Search for the cell housing the specified text and yield its [X, Y] center coordinate. 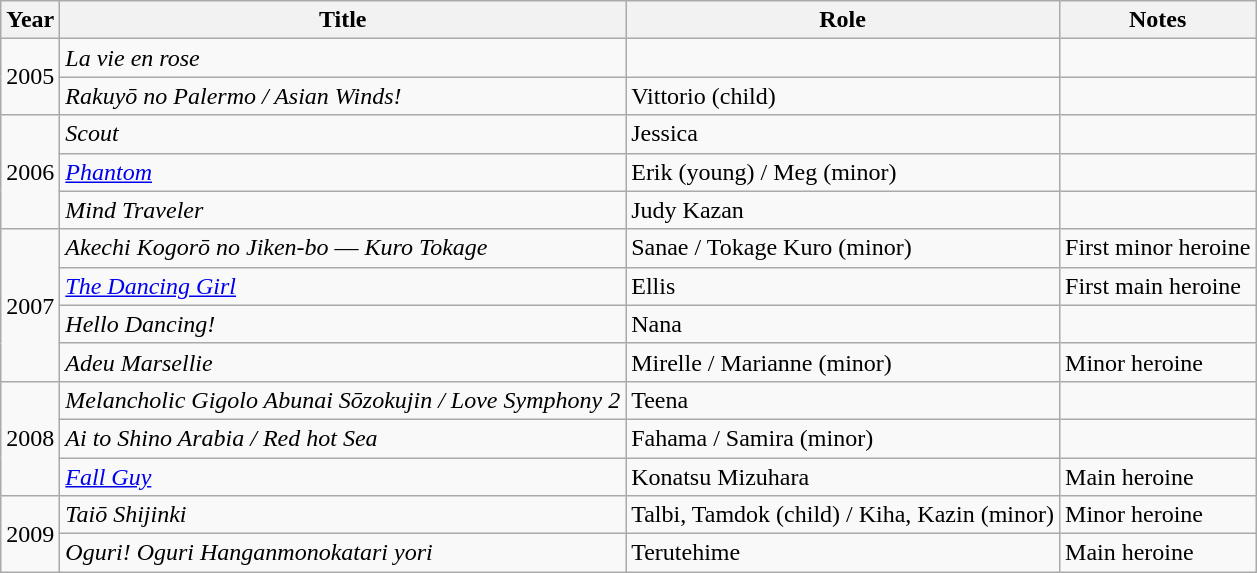
Erik (young) / Meg (minor) [843, 172]
Akechi Kogorō no Jiken-bo ― Kuro Tokage [343, 248]
Teena [843, 400]
Notes [1158, 20]
Mirelle / Marianne (minor) [843, 362]
The Dancing Girl [343, 286]
Talbi, Tamdok (child) / Kiha, Kazin (minor) [843, 515]
Ai to Shino Arabia / Red hot Sea [343, 438]
First minor heroine [1158, 248]
2006 [30, 172]
Vittorio (child) [843, 96]
Hello Dancing! [343, 324]
Phantom [343, 172]
Taiō Shijinki [343, 515]
Fahama / Samira (minor) [843, 438]
2007 [30, 305]
Oguri! Oguri Hanganmonokatari yori [343, 553]
Nana [843, 324]
Title [343, 20]
2009 [30, 534]
Konatsu Mizuhara [843, 477]
Mind Traveler [343, 210]
Terutehime [843, 553]
Judy Kazan [843, 210]
First main heroine [1158, 286]
Year [30, 20]
Sanae / Tokage Kuro (minor) [843, 248]
Jessica [843, 134]
2005 [30, 77]
Ellis [843, 286]
2008 [30, 438]
Fall Guy [343, 477]
La vie en rose [343, 58]
Melancholic Gigolo Abunai Sōzokujin / Love Symphony 2 [343, 400]
Role [843, 20]
Adeu Marsellie [343, 362]
Scout [343, 134]
Rakuyō no Palermo / Asian Winds! [343, 96]
